Return (x, y) of the center of cell containing provided text 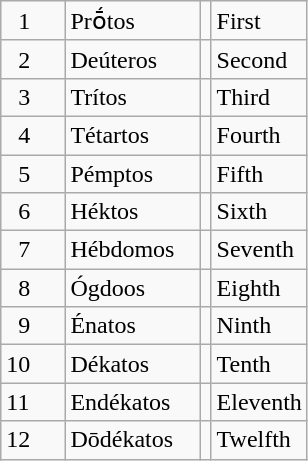
2 (33, 59)
3 (33, 97)
4 (33, 135)
Dékatos (132, 364)
Trítos (132, 97)
Endékatos (132, 402)
Ógdoos (132, 288)
Tenth (259, 364)
5 (33, 173)
Prṓtos (132, 21)
Twelfth (259, 440)
1 (33, 21)
Eleventh (259, 402)
Hébdomos (132, 250)
Pémptos (132, 173)
Héktos (132, 212)
11 (33, 402)
9 (33, 326)
6 (33, 212)
Ninth (259, 326)
10 (33, 364)
Fourth (259, 135)
Eighth (259, 288)
Second (259, 59)
8 (33, 288)
Énatos (132, 326)
Fifth (259, 173)
12 (33, 440)
First (259, 21)
Seventh (259, 250)
7 (33, 250)
Third (259, 97)
Tétartos (132, 135)
Deúteros (132, 59)
Sixth (259, 212)
Dōdékatos (132, 440)
